Pinpoint the cell where the given text exists, returning its [X, Y] midpoint coordinate. 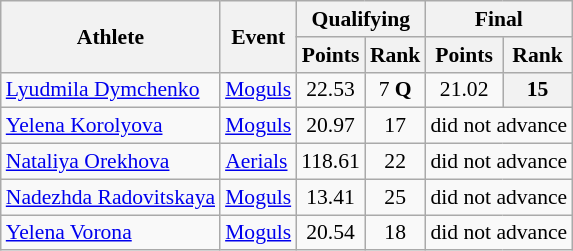
25 [396, 197]
118.61 [330, 162]
18 [396, 233]
Nadezhda Radovitskaya [110, 197]
Lyudmila Dymchenko [110, 90]
Nataliya Orekhova [110, 162]
20.97 [330, 126]
7 Q [396, 90]
20.54 [330, 233]
Yelena Vorona [110, 233]
15 [538, 90]
Athlete [110, 36]
22 [396, 162]
Event [258, 36]
Aerials [258, 162]
Qualifying [360, 19]
21.02 [464, 90]
Yelena Korolyova [110, 126]
Final [498, 19]
13.41 [330, 197]
22.53 [330, 90]
17 [396, 126]
